Search for the cell housing the specified text and yield its [X, Y] center coordinate. 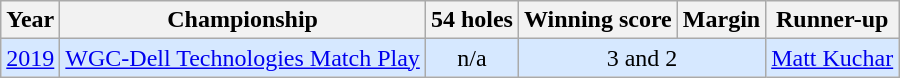
n/a [472, 58]
Runner-up [832, 20]
54 holes [472, 20]
Matt Kuchar [832, 58]
Championship [243, 20]
WGC-Dell Technologies Match Play [243, 58]
Margin [721, 20]
2019 [30, 58]
3 and 2 [642, 58]
Year [30, 20]
Winning score [598, 20]
